Extract the [x, y] coordinate from the center of the cell holding the provided text.  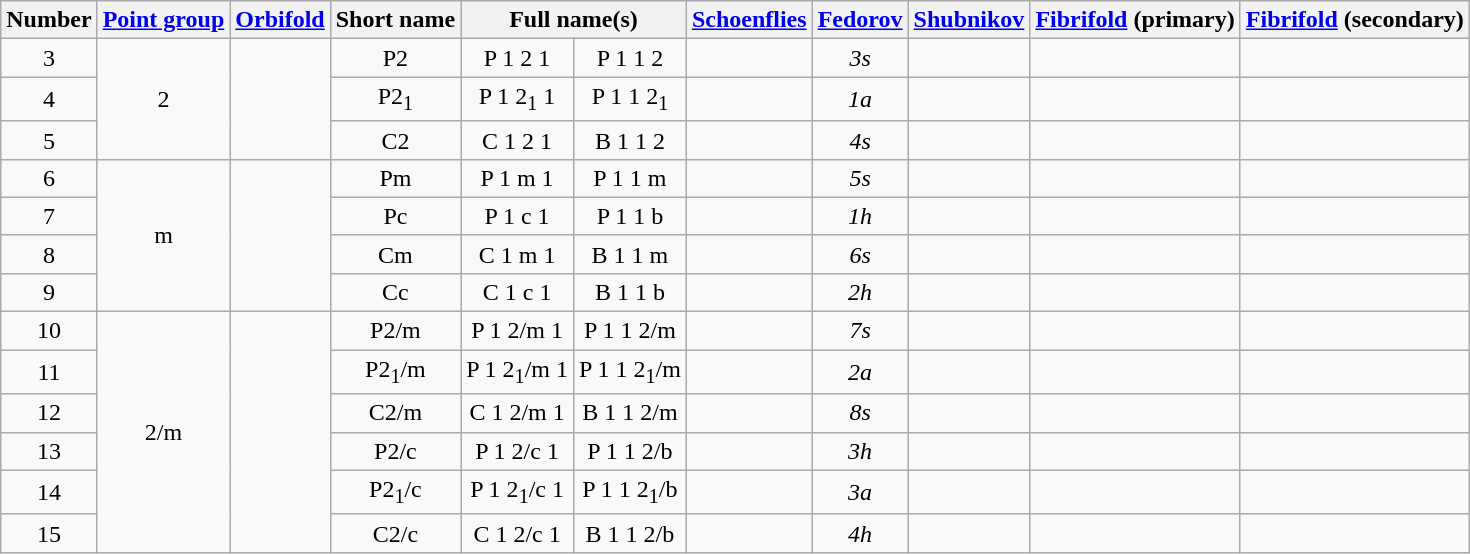
P 1 c 1 [518, 216]
P 1 2/m 1 [518, 331]
P 1 1 2 [630, 58]
5 [49, 140]
2a [860, 372]
8 [49, 254]
14 [49, 492]
C 1 2/c 1 [518, 533]
P21 [395, 99]
6 [49, 178]
Fedorov [860, 20]
2/m [164, 432]
1h [860, 216]
C2/m [395, 413]
C 1 2 1 [518, 140]
C 1 2/m 1 [518, 413]
Short name [395, 20]
P 1 1 m [630, 178]
6s [860, 254]
P 1 1 2/b [630, 451]
P 1 1 2/m [630, 331]
P 1 21/m 1 [518, 372]
m [164, 235]
Pc [395, 216]
7s [860, 331]
7 [49, 216]
P 1 1 21/m [630, 372]
Cm [395, 254]
P 1 1 21 [630, 99]
P 1 1 b [630, 216]
B 1 1 m [630, 254]
Pm [395, 178]
10 [49, 331]
Point group [164, 20]
2 [164, 99]
P2 [395, 58]
Fibrifold (primary) [1135, 20]
9 [49, 292]
Number [49, 20]
P 1 1 21/b [630, 492]
5s [860, 178]
4 [49, 99]
13 [49, 451]
C 1 m 1 [518, 254]
4s [860, 140]
B 1 1 2 [630, 140]
2h [860, 292]
P2/c [395, 451]
B 1 1 2/m [630, 413]
Schoenflies [749, 20]
12 [49, 413]
15 [49, 533]
Shubnikov [969, 20]
P 1 m 1 [518, 178]
C 1 c 1 [518, 292]
8s [860, 413]
P2/m [395, 331]
P 1 2/c 1 [518, 451]
B 1 1 2/b [630, 533]
Cc [395, 292]
B 1 1 b [630, 292]
P 1 21 1 [518, 99]
P21/m [395, 372]
P 1 21/c 1 [518, 492]
Orbifold [280, 20]
P21/c [395, 492]
3h [860, 451]
3 [49, 58]
Full name(s) [574, 20]
C2/c [395, 533]
11 [49, 372]
3s [860, 58]
P 1 2 1 [518, 58]
C2 [395, 140]
1a [860, 99]
4h [860, 533]
Fibrifold (secondary) [1354, 20]
3a [860, 492]
